Provide the (X, Y) coordinate of the cell's center where the given text is located.  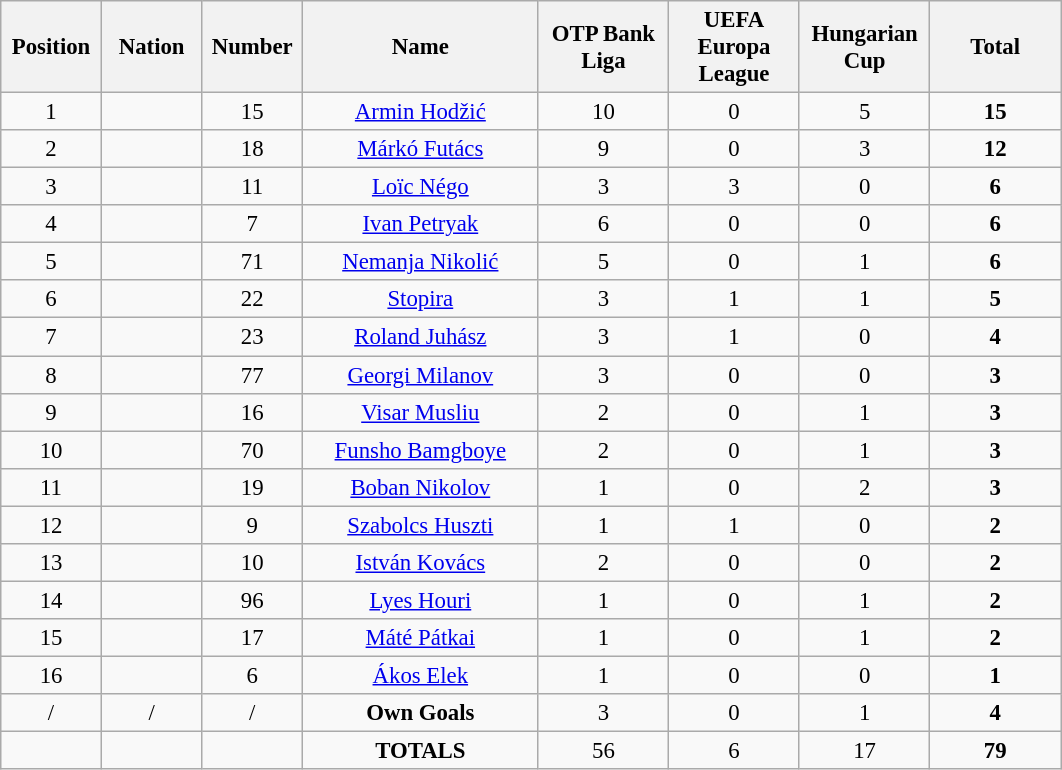
13 (52, 563)
22 (252, 299)
Roland Juhász (421, 337)
TOTALS (421, 751)
Loïc Négo (421, 187)
Stopira (421, 299)
Hungarian Cup (864, 47)
Total (996, 47)
Position (52, 47)
Ivan Petryak (421, 224)
56 (604, 751)
Georgi Milanov (421, 375)
Visar Musliu (421, 412)
Number (252, 47)
Szabolcs Huszti (421, 525)
70 (252, 450)
77 (252, 375)
96 (252, 600)
79 (996, 751)
Own Goals (421, 713)
Armin Hodžić (421, 112)
Nation (152, 47)
István Kovács (421, 563)
Boban Nikolov (421, 487)
OTP Bank Liga (604, 47)
23 (252, 337)
Ákos Elek (421, 675)
71 (252, 262)
19 (252, 487)
Nemanja Nikolić (421, 262)
18 (252, 149)
Name (421, 47)
Máté Pátkai (421, 638)
Funsho Bamgboye (421, 450)
UEFA Europa League (734, 47)
Márkó Futács (421, 149)
Lyes Houri (421, 600)
14 (52, 600)
8 (52, 375)
